Scan for the cell matching the given text and deliver its [X, Y] coordinate at center. 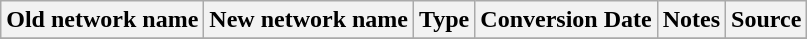
New network name [309, 20]
Source [766, 20]
Conversion Date [566, 20]
Old network name [102, 20]
Type [444, 20]
Notes [691, 20]
